From the cell containing the given text, extract its center point as [x, y] coordinate. 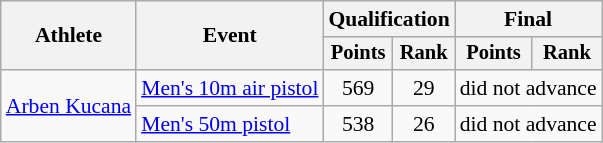
26 [424, 124]
Event [230, 36]
Athlete [68, 36]
Final [528, 19]
Qualification [388, 19]
29 [424, 88]
Arben Kucana [68, 106]
Men's 50m pistol [230, 124]
Men's 10m air pistol [230, 88]
569 [358, 88]
538 [358, 124]
